Detect which cell encompasses the target text, then output its (x, y) center coordinate. 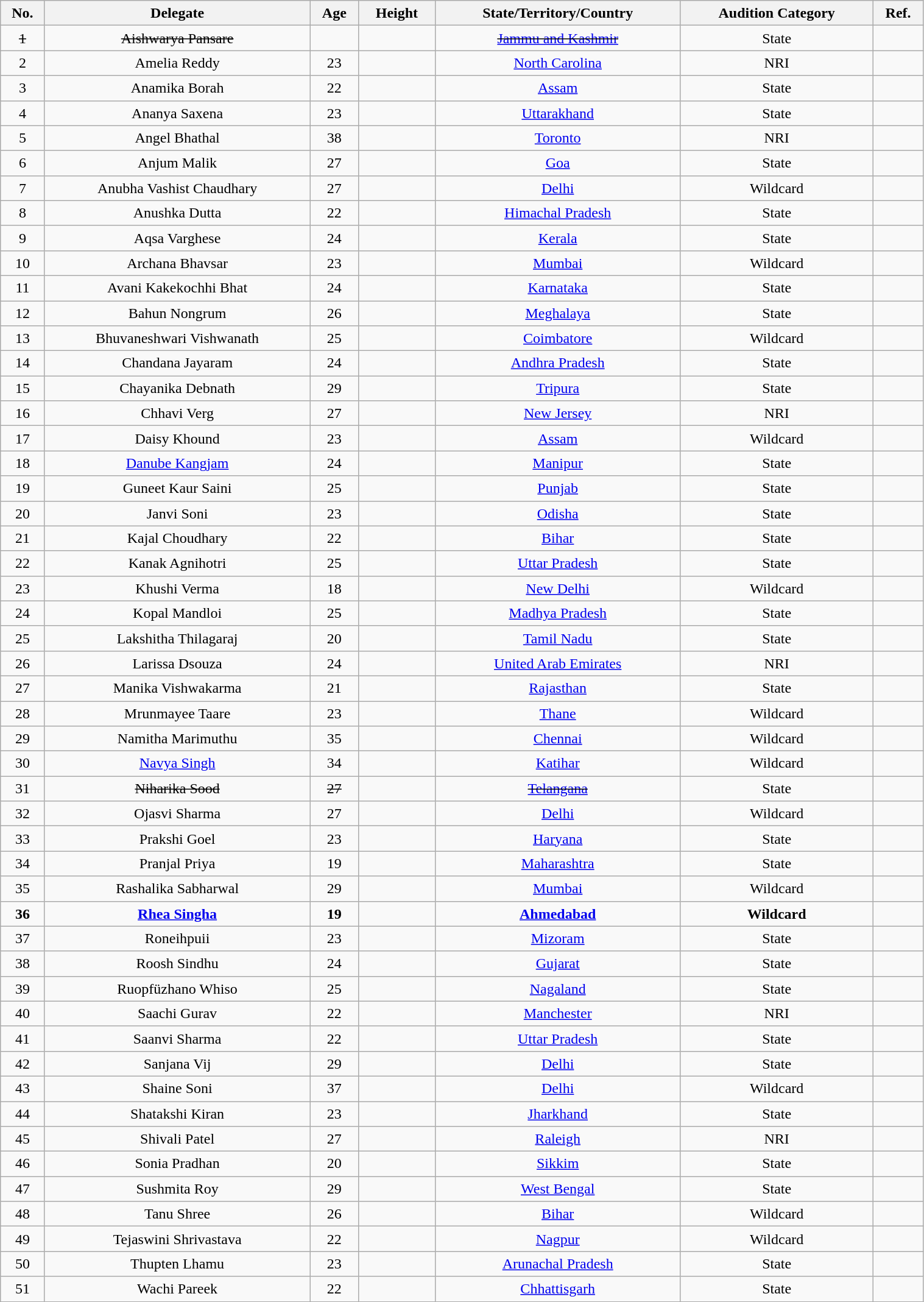
8 (23, 213)
Maharashtra (558, 864)
Mizoram (558, 938)
Rashalika Sabharwal (177, 888)
30 (23, 764)
Daisy Khound (177, 439)
2 (23, 63)
Angel Bhathal (177, 138)
Uttarakhand (558, 113)
Wachi Pareek (177, 1289)
Tejaswini Shrivastava (177, 1239)
Goa (558, 163)
Karnataka (558, 288)
Telangana (558, 788)
46 (23, 1164)
Chayanika Debnath (177, 389)
17 (23, 439)
Prakshi Goel (177, 838)
Shatakshi Kiran (177, 1114)
Sonia Pradhan (177, 1164)
41 (23, 1038)
Ref. (898, 13)
47 (23, 1189)
Sushmita Roy (177, 1189)
Niharika Sood (177, 788)
Saachi Gurav (177, 1014)
9 (23, 238)
Height (397, 13)
Shaine Soni (177, 1088)
Larissa Dsouza (177, 663)
Manika Vishwakarma (177, 688)
48 (23, 1214)
Anushka Dutta (177, 213)
Roneihpuii (177, 938)
West Bengal (558, 1189)
Guneet Kaur Saini (177, 489)
Tamil Nadu (558, 639)
Punjab (558, 489)
Madhya Pradesh (558, 613)
Navya Singh (177, 764)
16 (23, 413)
Lakshitha Thilagaraj (177, 639)
Thupten Lhamu (177, 1264)
14 (23, 363)
Shivali Patel (177, 1139)
Nagpur (558, 1239)
49 (23, 1239)
39 (23, 988)
Tripura (558, 389)
New Delhi (558, 589)
Katihar (558, 764)
Delegate (177, 13)
Nagaland (558, 988)
Ruopfüzhano Whiso (177, 988)
6 (23, 163)
Thane (558, 713)
7 (23, 188)
Kerala (558, 238)
Sanjana Vij (177, 1064)
Janvi Soni (177, 513)
50 (23, 1264)
Mrunmayee Taare (177, 713)
Toronto (558, 138)
Bahun Nongrum (177, 313)
45 (23, 1139)
15 (23, 389)
Haryana (558, 838)
Chhavi Verg (177, 413)
Kajal Choudhary (177, 539)
33 (23, 838)
Kopal Mandloi (177, 613)
Rhea Singha (177, 914)
31 (23, 788)
Rajasthan (558, 688)
44 (23, 1114)
Tanu Shree (177, 1214)
Gujarat (558, 964)
Pranjal Priya (177, 864)
28 (23, 713)
Odisha (558, 513)
Amelia Reddy (177, 63)
32 (23, 814)
Andhra Pradesh (558, 363)
Coimbatore (558, 339)
Archana Bhavsar (177, 263)
State/Territory/Country (558, 13)
United Arab Emirates (558, 663)
New Jersey (558, 413)
51 (23, 1289)
Anamika Borah (177, 88)
No. (23, 13)
Himachal Pradesh (558, 213)
13 (23, 339)
Audition Category (777, 13)
Ahmedabad (558, 914)
Anubha Vashist Chaudhary (177, 188)
Anjum Malik (177, 163)
Jharkhand (558, 1114)
36 (23, 914)
Ananya Saxena (177, 113)
42 (23, 1064)
11 (23, 288)
1 (23, 38)
Manchester (558, 1014)
10 (23, 263)
3 (23, 88)
Age (334, 13)
Namitha Marimuthu (177, 738)
Raleigh (558, 1139)
40 (23, 1014)
Ojasvi Sharma (177, 814)
Aishwarya Pansare (177, 38)
North Carolina (558, 63)
Aqsa Varghese (177, 238)
Roosh Sindhu (177, 964)
Avani Kakekochhi Bhat (177, 288)
Bhuvaneshwari Vishwanath (177, 339)
5 (23, 138)
Chandana Jayaram (177, 363)
Khushi Verma (177, 589)
Chhattisgarh (558, 1289)
Saanvi Sharma (177, 1038)
43 (23, 1088)
4 (23, 113)
Kanak Agnihotri (177, 563)
Sikkim (558, 1164)
Danube Kangjam (177, 463)
Meghalaya (558, 313)
Manipur (558, 463)
Arunachal Pradesh (558, 1264)
12 (23, 313)
Chennai (558, 738)
Jammu and Kashmir (558, 38)
